Determine the (x, y) coordinate at the center of the cell enclosing the given text.  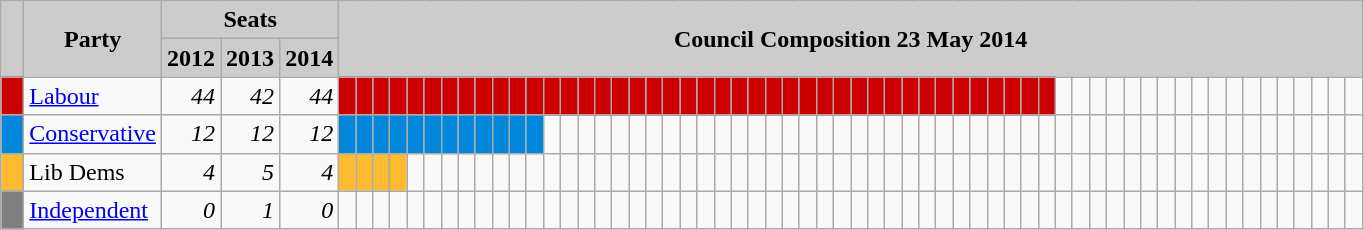
Labour (93, 96)
42 (250, 96)
Party (93, 39)
Independent (93, 210)
Conservative (93, 134)
Council Composition 23 May 2014 (851, 39)
1 (250, 210)
2014 (310, 58)
Seats (250, 20)
Lib Dems (93, 172)
2012 (192, 58)
5 (250, 172)
2013 (250, 58)
